Find where the given text appears and provide that cell's center as [x, y] coordinate. 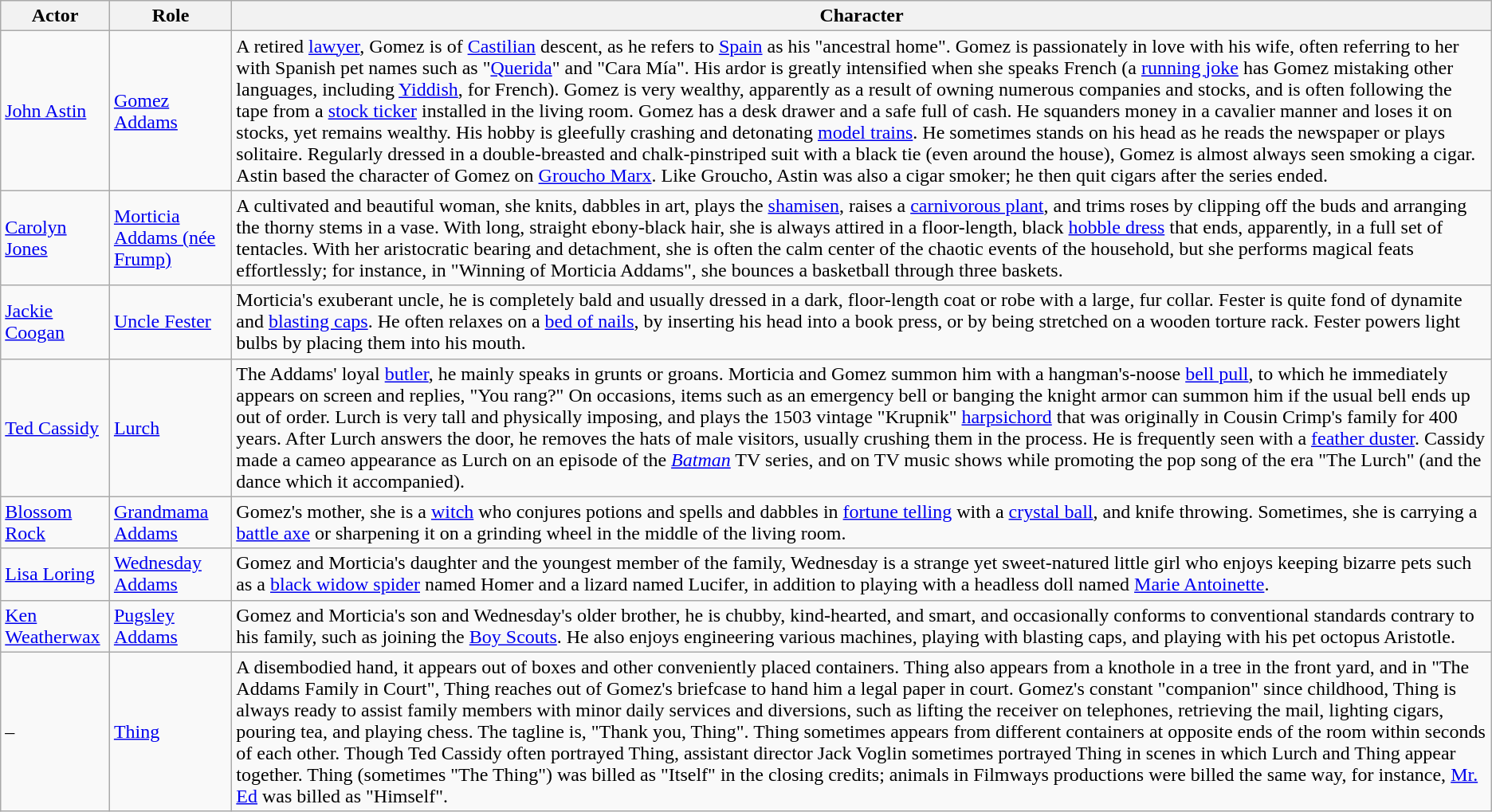
John Astin [56, 111]
Actor [56, 16]
Blossom Rock [56, 523]
Gomez Addams [171, 111]
Grandmama Addams [171, 523]
Character [862, 16]
– [56, 732]
Role [171, 16]
Lisa Loring [56, 574]
Pugsley Addams [171, 626]
Ted Cassidy [56, 427]
Thing [171, 732]
Morticia Addams (née Frump) [171, 237]
Ken Weatherwax [56, 626]
Lurch [171, 427]
Carolyn Jones [56, 237]
Uncle Fester [171, 322]
Jackie Coogan [56, 322]
Wednesday Addams [171, 574]
